Provide the (x, y) coordinate of the cell's center where the given text is located.  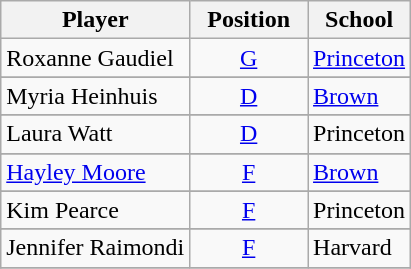
Jennifer Raimondi (96, 248)
Player (96, 20)
Harvard (360, 248)
Position (249, 20)
School (360, 20)
Laura Watt (96, 134)
Hayley Moore (96, 172)
G (249, 58)
Kim Pearce (96, 210)
Roxanne Gaudiel (96, 58)
Myria Heinhuis (96, 96)
